Output the (x, y) coordinate of the center of the cell containing the given text.  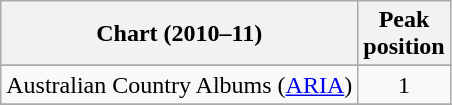
Chart (2010–11) (180, 34)
Australian Country Albums (ARIA) (180, 85)
1 (404, 85)
Peakposition (404, 34)
